Return [x, y] of the center of cell containing provided text 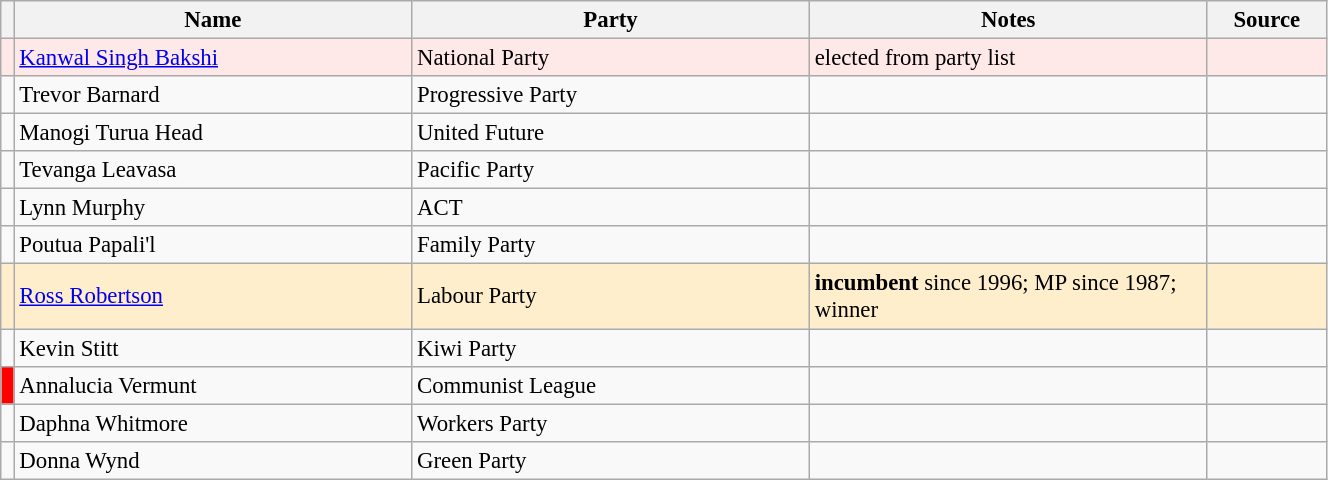
Trevor Barnard [213, 95]
Family Party [611, 245]
Daphna Whitmore [213, 423]
Kanwal Singh Bakshi [213, 58]
United Future [611, 133]
ACT [611, 208]
Progressive Party [611, 95]
Party [611, 20]
Tevanga Leavasa [213, 170]
Name [213, 20]
Source [1266, 20]
incumbent since 1996; MP since 1987; winner [1008, 296]
Poutua Papali'l [213, 245]
Donna Wynd [213, 460]
Workers Party [611, 423]
Lynn Murphy [213, 208]
Kiwi Party [611, 348]
Labour Party [611, 296]
elected from party list [1008, 58]
Annalucia Vermunt [213, 385]
Green Party [611, 460]
Ross Robertson [213, 296]
National Party [611, 58]
Communist League [611, 385]
Pacific Party [611, 170]
Manogi Turua Head [213, 133]
Notes [1008, 20]
Kevin Stitt [213, 348]
